Capture the cell that displays the provided text and extract its (X, Y) central coordinate. 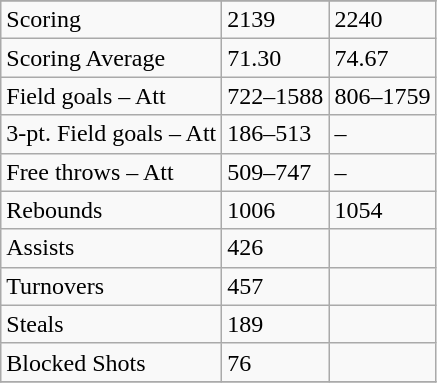
1006 (276, 210)
Scoring Average (112, 58)
Blocked Shots (112, 362)
Field goals – Att (112, 96)
806–1759 (382, 96)
74.67 (382, 58)
457 (276, 286)
3-pt. Field goals – Att (112, 134)
Assists (112, 248)
Steals (112, 324)
1054 (382, 210)
509–747 (276, 172)
189 (276, 324)
2240 (382, 20)
2139 (276, 20)
426 (276, 248)
Scoring (112, 20)
Rebounds (112, 210)
Free throws – Att (112, 172)
722–1588 (276, 96)
76 (276, 362)
186–513 (276, 134)
Turnovers (112, 286)
71.30 (276, 58)
